Pinpoint the cell where the given text exists, returning its (x, y) midpoint coordinate. 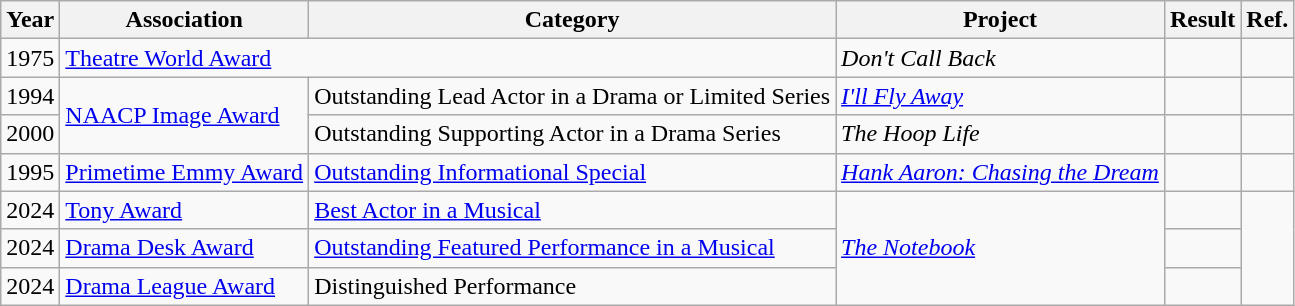
Distinguished Performance (572, 286)
Outstanding Featured Performance in a Musical (572, 248)
Theatre World Award (448, 58)
1994 (30, 96)
Primetime Emmy Award (184, 172)
1995 (30, 172)
Project (1000, 20)
I'll Fly Away (1000, 96)
Hank Aaron: Chasing the Dream (1000, 172)
Association (184, 20)
The Hoop Life (1000, 134)
Outstanding Informational Special (572, 172)
2000 (30, 134)
The Notebook (1000, 248)
Outstanding Supporting Actor in a Drama Series (572, 134)
Tony Award (184, 210)
Drama Desk Award (184, 248)
Drama League Award (184, 286)
Year (30, 20)
NAACP Image Award (184, 115)
Ref. (1268, 20)
Outstanding Lead Actor in a Drama or Limited Series (572, 96)
Result (1202, 20)
1975 (30, 58)
Category (572, 20)
Best Actor in a Musical (572, 210)
Don't Call Back (1000, 58)
